Identify which cell holds the provided text, then report its (X, Y) central coordinate. 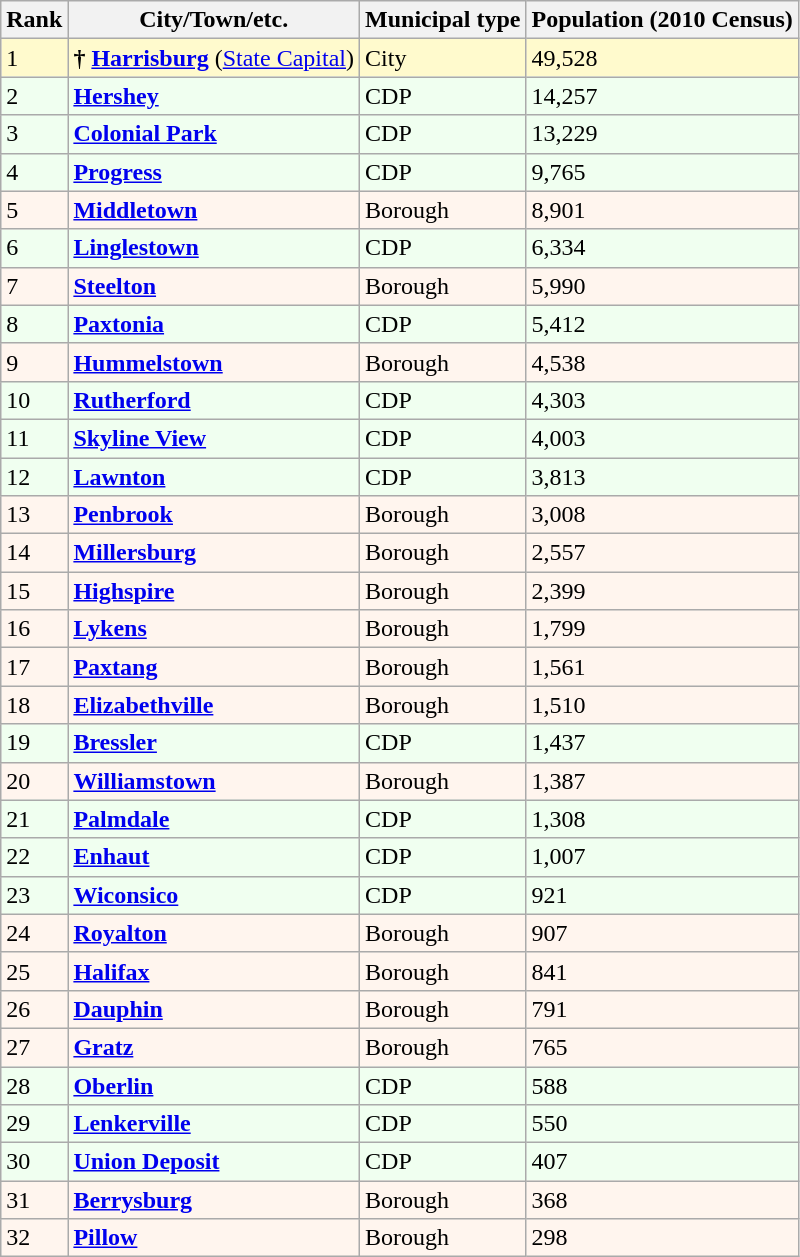
29 (34, 1124)
Pillow (214, 1238)
Progress (214, 172)
25 (34, 971)
Population (2010 Census) (662, 20)
Rutherford (214, 400)
10 (34, 400)
11 (34, 438)
Paxtonia (214, 324)
5 (34, 210)
1,437 (662, 743)
3 (34, 134)
Berrysburg (214, 1200)
Gratz (214, 1047)
23 (34, 895)
5,412 (662, 324)
15 (34, 591)
Lykens (214, 629)
4,538 (662, 362)
City (443, 58)
8 (34, 324)
Elizabethville (214, 705)
Palmdale (214, 819)
3,813 (662, 477)
Millersburg (214, 553)
7 (34, 286)
Wiconsico (214, 895)
Enhaut (214, 857)
Rank (34, 20)
Hummelstown (214, 362)
14,257 (662, 96)
City/Town/etc. (214, 20)
9 (34, 362)
Colonial Park (214, 134)
4,003 (662, 438)
18 (34, 705)
Lawnton (214, 477)
907 (662, 933)
Highspire (214, 591)
13,229 (662, 134)
31 (34, 1200)
Middletown (214, 210)
Lenkerville (214, 1124)
Halifax (214, 971)
3,008 (662, 515)
921 (662, 895)
Hershey (214, 96)
Bressler (214, 743)
8,901 (662, 210)
Municipal type (443, 20)
9,765 (662, 172)
1,799 (662, 629)
49,528 (662, 58)
Royalton (214, 933)
2 (34, 96)
4,303 (662, 400)
2,557 (662, 553)
Oberlin (214, 1085)
19 (34, 743)
28 (34, 1085)
16 (34, 629)
6 (34, 248)
† Harrisburg (State Capital) (214, 58)
1,561 (662, 667)
12 (34, 477)
1,308 (662, 819)
6,334 (662, 248)
1 (34, 58)
24 (34, 933)
20 (34, 781)
4 (34, 172)
22 (34, 857)
Linglestown (214, 248)
298 (662, 1238)
588 (662, 1085)
Skyline View (214, 438)
14 (34, 553)
Paxtang (214, 667)
2,399 (662, 591)
765 (662, 1047)
Union Deposit (214, 1162)
791 (662, 1009)
Penbrook (214, 515)
30 (34, 1162)
368 (662, 1200)
32 (34, 1238)
13 (34, 515)
1,510 (662, 705)
17 (34, 667)
Steelton (214, 286)
5,990 (662, 286)
Dauphin (214, 1009)
407 (662, 1162)
27 (34, 1047)
26 (34, 1009)
841 (662, 971)
550 (662, 1124)
21 (34, 819)
1,387 (662, 781)
Williamstown (214, 781)
1,007 (662, 857)
